Output the (X, Y) coordinate of the center of the cell containing the given text.  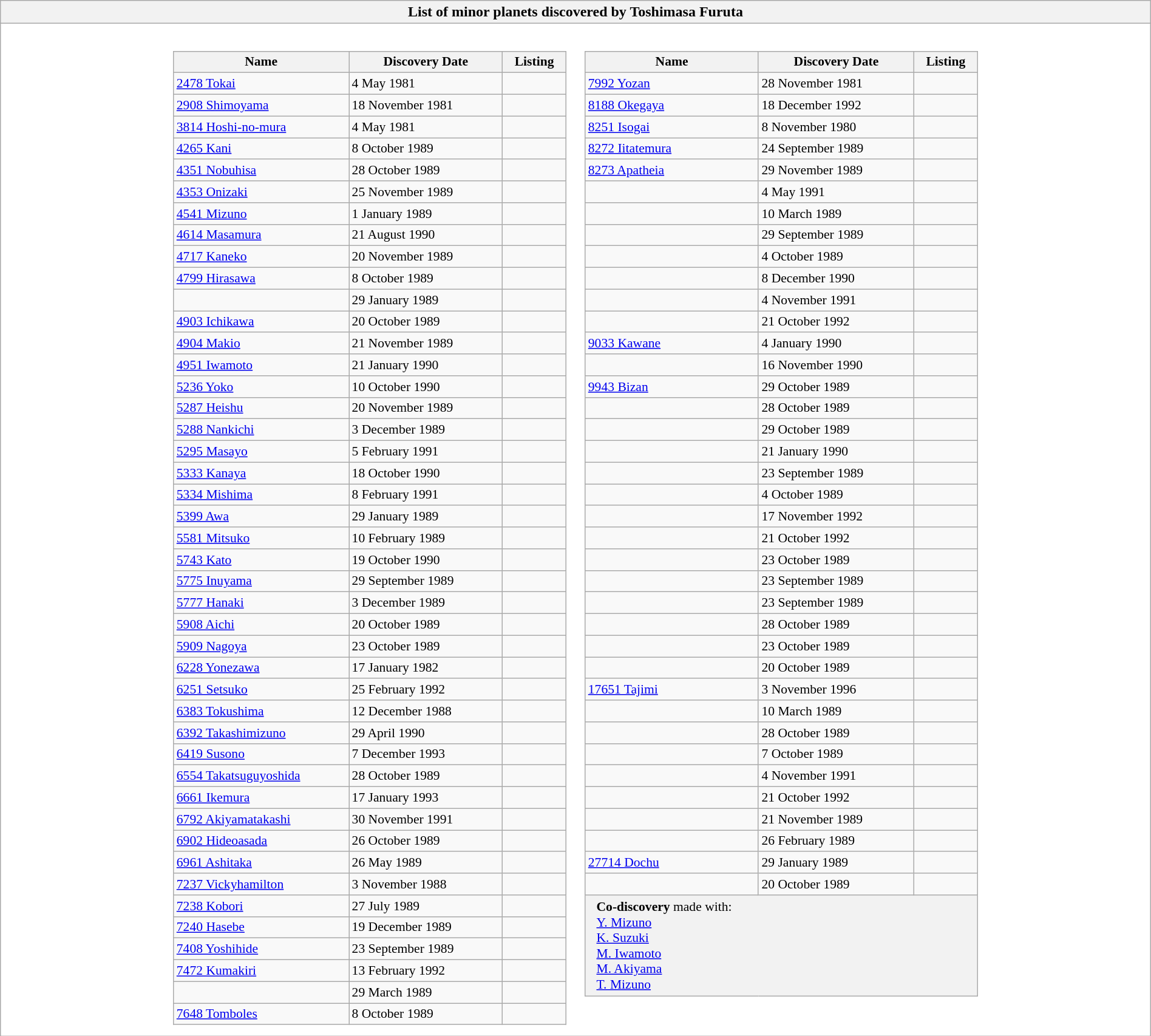
5288 Nankichi (261, 430)
21 August 1990 (426, 235)
5775 Inuyama (261, 581)
30 November 1991 (426, 819)
25 November 1989 (426, 192)
26 October 1989 (426, 841)
16 November 1990 (836, 365)
4951 Iwamoto (261, 365)
5909 Nagoya (261, 646)
8 November 1980 (836, 127)
8273 Apatheia (672, 170)
7408 Yoshihide (261, 949)
7238 Kobori (261, 905)
8 December 1990 (836, 278)
1 January 1989 (426, 213)
4 May 1991 (836, 192)
5399 Awa (261, 516)
6554 Takatsuguyoshida (261, 776)
18 October 1990 (426, 473)
6792 Akiyamatakashi (261, 819)
29 November 1989 (836, 170)
4 January 1990 (836, 343)
4614 Masamura (261, 235)
9033 Kawane (672, 343)
5581 Mitsuko (261, 538)
7237 Vickyhamilton (261, 884)
18 December 1992 (836, 105)
5777 Hanaki (261, 603)
6228 Yonezawa (261, 668)
5295 Masayo (261, 451)
24 September 1989 (836, 149)
17 January 1993 (426, 797)
25 February 1992 (426, 689)
6419 Susono (261, 754)
4541 Mizuno (261, 213)
6392 Takashimizuno (261, 732)
6961 Ashitaka (261, 862)
8251 Isogai (672, 127)
29 April 1990 (426, 732)
12 December 1988 (426, 711)
7 December 1993 (426, 754)
4904 Makio (261, 343)
26 May 1989 (426, 862)
18 November 1981 (426, 105)
13 February 1992 (426, 970)
2478 Tokai (261, 84)
7992 Yozan (672, 84)
10 February 1989 (426, 538)
5908 Aichi (261, 624)
8 February 1991 (426, 495)
6661 Ikemura (261, 797)
4351 Nobuhisa (261, 170)
3 November 1988 (426, 884)
19 December 1989 (426, 927)
Co-discovery made with: Y. Mizuno K. Suzuki M. Iwamoto M. Akiyama T. Mizuno (781, 945)
17 November 1992 (836, 516)
17651 Tajimi (672, 689)
5287 Heishu (261, 408)
27714 Dochu (672, 862)
3 November 1996 (836, 689)
6251 Setsuko (261, 689)
4799 Hirasawa (261, 278)
8188 Okegaya (672, 105)
5236 Yoko (261, 386)
List of minor planets discovered by Toshimasa Furuta (575, 12)
3814 Hoshi-no-mura (261, 127)
5 February 1991 (426, 451)
26 February 1989 (836, 841)
29 March 1989 (426, 992)
17 January 1982 (426, 668)
8272 Iitatemura (672, 149)
4903 Ichikawa (261, 322)
27 July 1989 (426, 905)
28 November 1981 (836, 84)
9943 Bizan (672, 386)
10 October 1990 (426, 386)
6902 Hideoasada (261, 841)
5333 Kanaya (261, 473)
4717 Kaneko (261, 257)
6383 Tokushima (261, 711)
7240 Hasebe (261, 927)
4265 Kani (261, 149)
5743 Kato (261, 559)
7 October 1989 (836, 754)
2908 Shimoyama (261, 105)
5334 Mishima (261, 495)
4353 Onizaki (261, 192)
7648 Tomboles (261, 1014)
7472 Kumakiri (261, 970)
19 October 1990 (426, 559)
